Scan for the cell matching the given text and deliver its (x, y) coordinate at center. 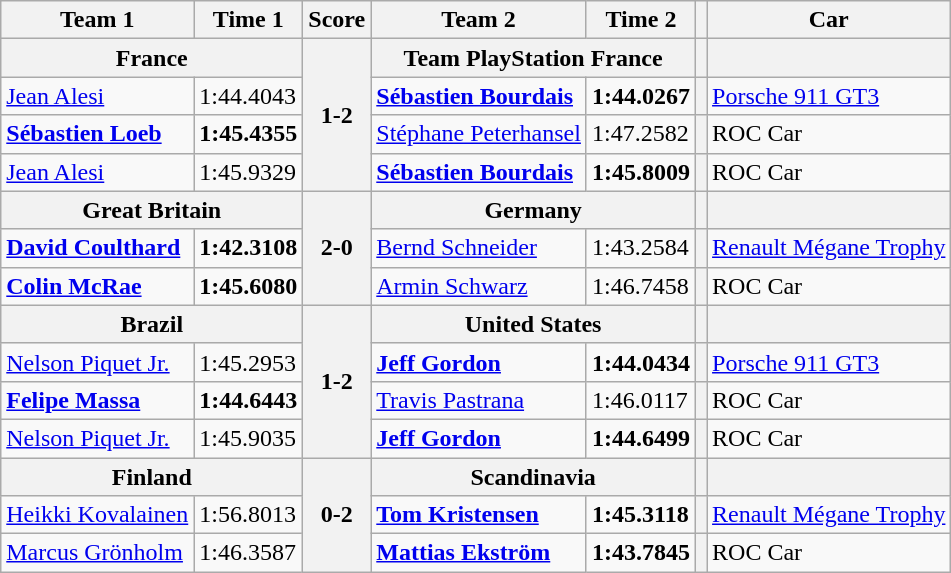
1:46.0117 (640, 400)
Scandinavia (534, 477)
Bernd Schneider (479, 248)
Heikki Kovalainen (98, 515)
2-0 (337, 248)
Felipe Massa (98, 400)
1:44.6443 (248, 400)
Mattias Ekström (479, 553)
Brazil (152, 324)
Stéphane Peterhansel (479, 134)
Tom Kristensen (479, 515)
1:43.7845 (640, 553)
1:45.9035 (248, 438)
1:44.0434 (640, 362)
1:45.6080 (248, 286)
1:45.9329 (248, 172)
1:42.3108 (248, 248)
1:45.8009 (640, 172)
United States (534, 324)
1:56.8013 (248, 515)
1:47.2582 (640, 134)
1:45.2953 (248, 362)
1:44.0267 (640, 96)
Germany (534, 210)
1:46.3587 (248, 553)
Travis Pastrana (479, 400)
Car (829, 20)
Armin Schwarz (479, 286)
David Coulthard (98, 248)
0-2 (337, 515)
France (152, 58)
1:45.3118 (640, 515)
Great Britain (152, 210)
Time 2 (640, 20)
Score (337, 20)
Team 2 (479, 20)
Marcus Grönholm (98, 553)
Team 1 (98, 20)
1:45.4355 (248, 134)
Colin McRae (98, 286)
1:43.2584 (640, 248)
Time 1 (248, 20)
Finland (152, 477)
1:44.6499 (640, 438)
1:46.7458 (640, 286)
1:44.4043 (248, 96)
Team PlayStation France (534, 58)
Sébastien Loeb (98, 134)
